Pinpoint the cell where the given text exists, returning its (X, Y) midpoint coordinate. 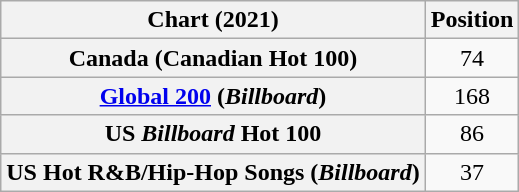
Position (472, 20)
Chart (2021) (213, 20)
US Hot R&B/Hip-Hop Songs (Billboard) (213, 172)
US Billboard Hot 100 (213, 134)
86 (472, 134)
Global 200 (Billboard) (213, 96)
74 (472, 58)
168 (472, 96)
37 (472, 172)
Canada (Canadian Hot 100) (213, 58)
